Determine the [x, y] coordinate at the center of the cell enclosing the given text.  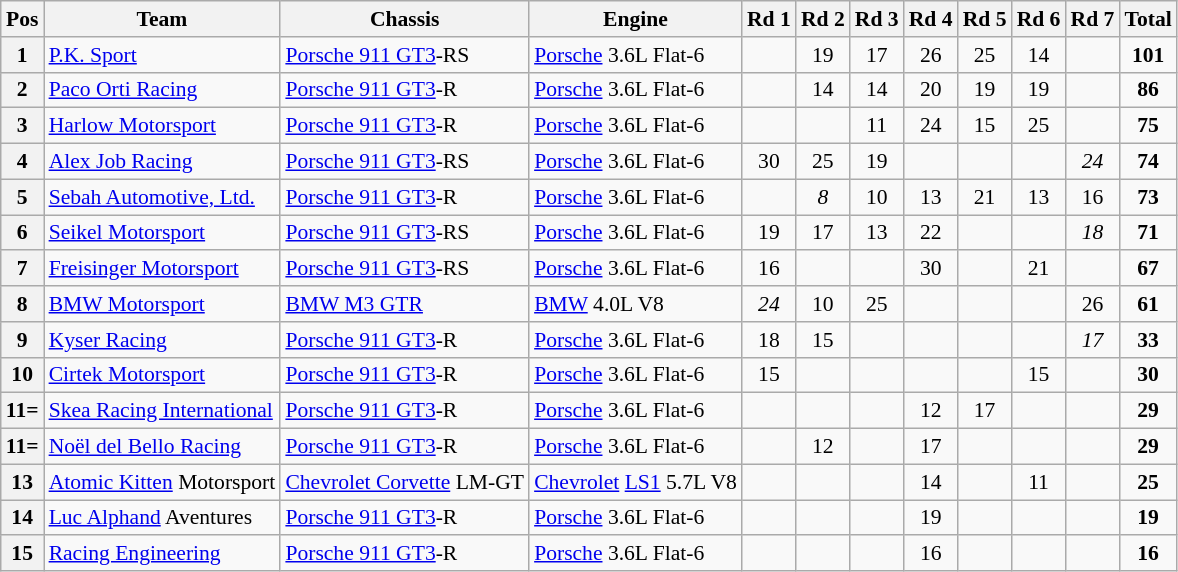
BMW M3 GTR [404, 304]
3 [22, 126]
73 [1148, 197]
Skea Racing International [162, 411]
Total [1148, 19]
Harlow Motorsport [162, 126]
20 [931, 90]
Rd 2 [823, 19]
Sebah Automotive, Ltd. [162, 197]
Pos [22, 19]
P.K. Sport [162, 55]
Rd 5 [985, 19]
Chevrolet Corvette LM-GT [404, 482]
BMW Motorsport [162, 304]
22 [931, 233]
Seikel Motorsport [162, 233]
1 [22, 55]
101 [1148, 55]
71 [1148, 233]
Rd 4 [931, 19]
Noël del Bello Racing [162, 447]
6 [22, 233]
Cirtek Motorsport [162, 375]
BMW 4.0L V8 [636, 304]
5 [22, 197]
Team [162, 19]
Alex Job Racing [162, 162]
7 [22, 269]
Chassis [404, 19]
75 [1148, 126]
74 [1148, 162]
Rd 6 [1039, 19]
Freisinger Motorsport [162, 269]
33 [1148, 340]
Kyser Racing [162, 340]
2 [22, 90]
86 [1148, 90]
Rd 1 [769, 19]
Luc Alphand Aventures [162, 518]
Paco Orti Racing [162, 90]
Atomic Kitten Motorsport [162, 482]
Rd 7 [1092, 19]
67 [1148, 269]
4 [22, 162]
Rd 3 [877, 19]
Racing Engineering [162, 554]
Chevrolet LS1 5.7L V8 [636, 482]
61 [1148, 304]
Engine [636, 19]
9 [22, 340]
